Identify which cell holds the provided text, then report its [X, Y] central coordinate. 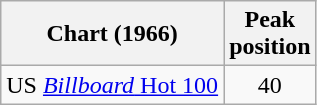
40 [270, 85]
US Billboard Hot 100 [112, 85]
Peakposition [270, 34]
Chart (1966) [112, 34]
